Scan for the cell matching the given text and deliver its [X, Y] coordinate at center. 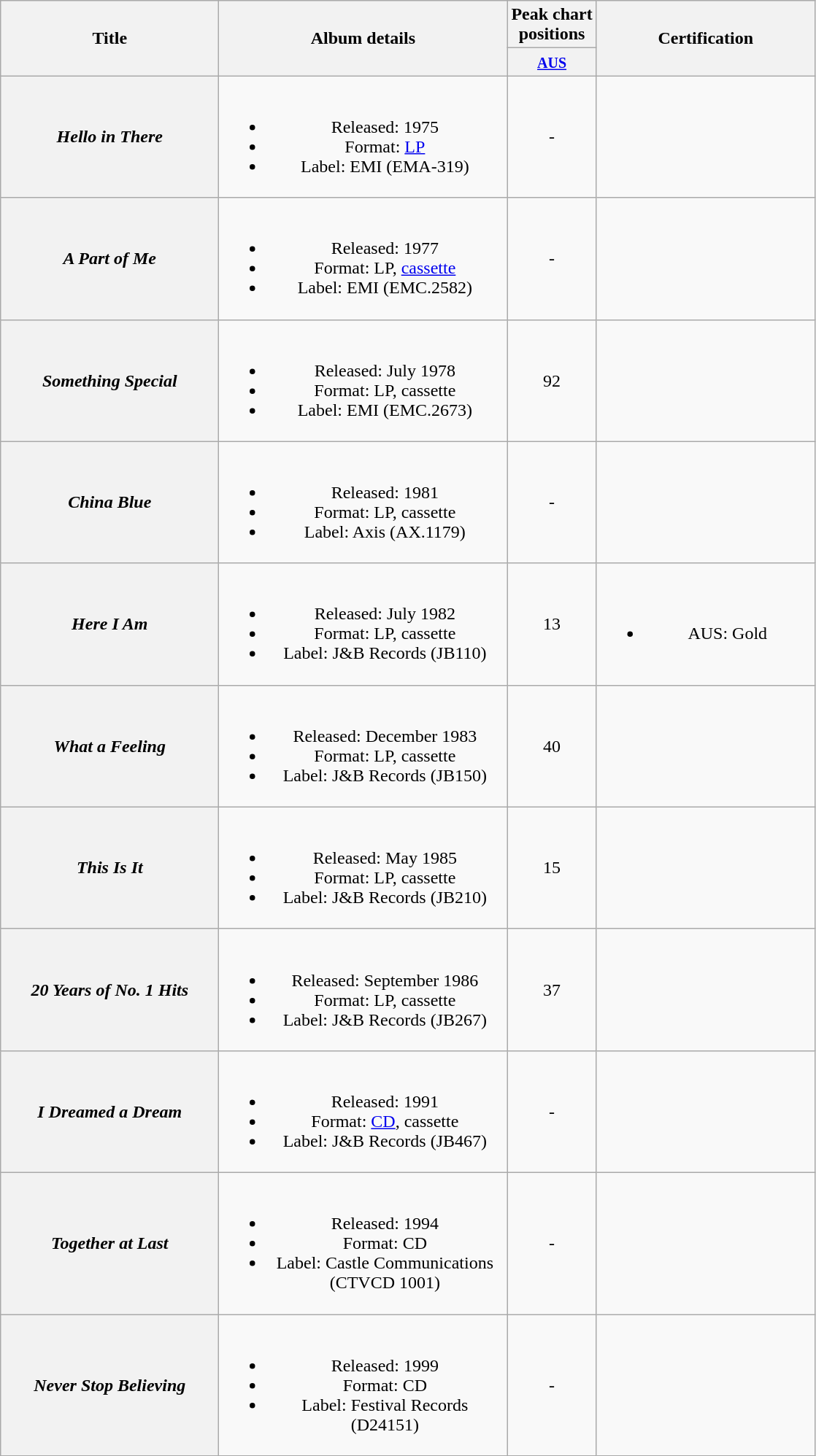
Released: 1999Format: CDLabel: Festival Records (D24151) [363, 1385]
Released: 1994Format: CDLabel: Castle Communications (CTVCD 1001) [363, 1243]
Peak chartpositions [552, 25]
40 [552, 746]
Something Special [109, 381]
Released: July 1978Format: LP, cassetteLabel: EMI (EMC.2673) [363, 381]
Certification [705, 38]
Released: 1981Format: LP, cassetteLabel: Axis (AX.1179) [363, 502]
Never Stop Believing [109, 1385]
37 [552, 989]
Released: May 1985Format: LP, cassetteLabel: J&B Records (JB210) [363, 868]
Hello in There [109, 137]
This Is It [109, 868]
Released: 1991Format: CD, cassetteLabel: J&B Records (JB467) [363, 1112]
Released: September 1986Format: LP, cassetteLabel: J&B Records (JB267) [363, 989]
Together at Last [109, 1243]
92 [552, 381]
AUS: Gold [705, 624]
Released: July 1982Format: LP, cassetteLabel: J&B Records (JB110) [363, 624]
A Part of Me [109, 258]
20 Years of No. 1 Hits [109, 989]
Title [109, 38]
15 [552, 868]
Here I Am [109, 624]
Album details [363, 38]
China Blue [109, 502]
Released: December 1983Format: LP, cassetteLabel: J&B Records (JB150) [363, 746]
I Dreamed a Dream [109, 1112]
Released: 1977Format: LP, cassetteLabel: EMI (EMC.2582) [363, 258]
What a Feeling [109, 746]
Released: 1975Format: LPLabel: EMI (EMA-319) [363, 137]
13 [552, 624]
AUS [552, 62]
